Identify which cell holds the provided text, then report its [x, y] central coordinate. 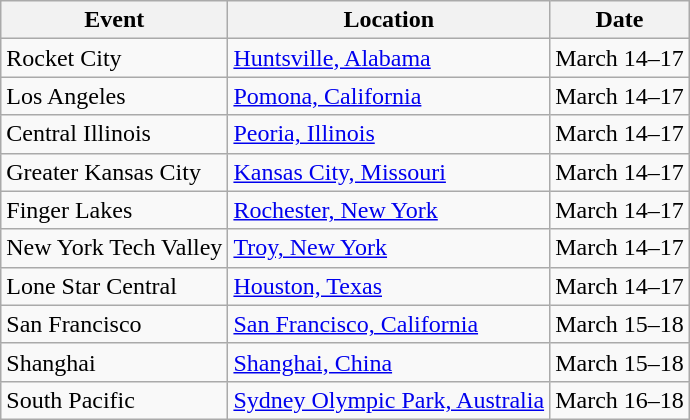
San Francisco, California [389, 324]
Sydney Olympic Park, Australia [389, 400]
Finger Lakes [114, 210]
San Francisco [114, 324]
Los Angeles [114, 96]
Troy, New York [389, 248]
Huntsville, Alabama [389, 58]
Event [114, 20]
Pomona, California [389, 96]
Date [620, 20]
Shanghai, China [389, 362]
Shanghai [114, 362]
Rochester, New York [389, 210]
New York Tech Valley [114, 248]
South Pacific [114, 400]
March 16–18 [620, 400]
Greater Kansas City [114, 172]
Peoria, Illinois [389, 134]
Kansas City, Missouri [389, 172]
Location [389, 20]
Lone Star Central [114, 286]
Rocket City [114, 58]
Houston, Texas [389, 286]
Central Illinois [114, 134]
